Scan for the cell matching the given text and deliver its [x, y] coordinate at center. 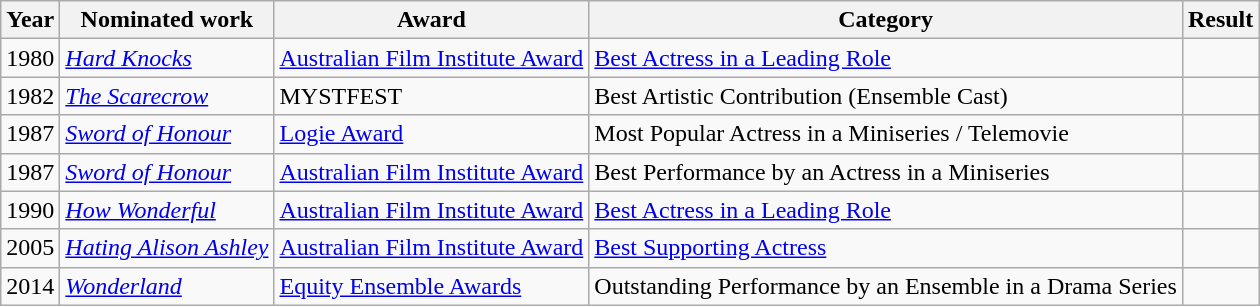
1982 [30, 96]
MYSTFEST [432, 96]
Best Supporting Actress [886, 248]
Hard Knocks [167, 58]
2005 [30, 248]
Logie Award [432, 134]
Result [1220, 20]
1990 [30, 210]
Equity Ensemble Awards [432, 286]
Most Popular Actress in a Miniseries / Telemovie [886, 134]
How Wonderful [167, 210]
2014 [30, 286]
The Scarecrow [167, 96]
Best Artistic Contribution (Ensemble Cast) [886, 96]
Category [886, 20]
Hating Alison Ashley [167, 248]
1980 [30, 58]
Outstanding Performance by an Ensemble in a Drama Series [886, 286]
Nominated work [167, 20]
Award [432, 20]
Best Performance by an Actress in a Miniseries [886, 172]
Wonderland [167, 286]
Year [30, 20]
